Locate the cell with the specified text and output its (x, y) center coordinate. 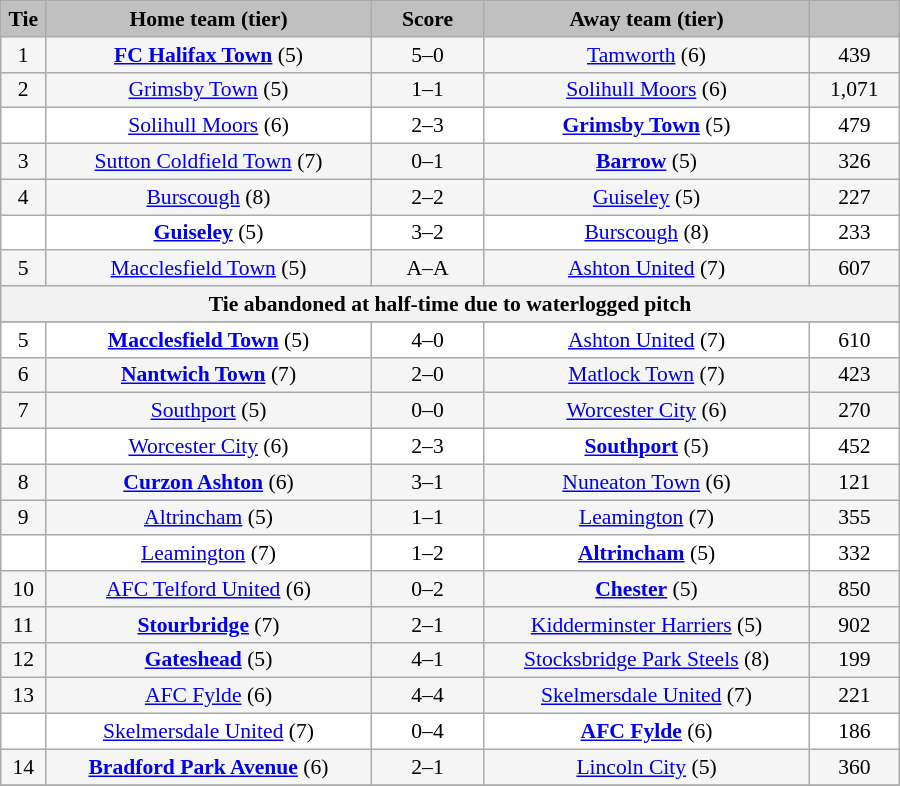
227 (854, 197)
355 (854, 518)
1–2 (427, 554)
5–0 (427, 55)
121 (854, 482)
233 (854, 233)
Stourbridge (7) (209, 625)
Home team (tier) (209, 19)
7 (24, 411)
11 (24, 625)
479 (854, 126)
9 (24, 518)
1 (24, 55)
439 (854, 55)
3 (24, 162)
2–2 (427, 197)
FC Halifax Town (5) (209, 55)
Away team (tier) (647, 19)
902 (854, 625)
Matlock Town (7) (647, 375)
0–1 (427, 162)
Tie (24, 19)
0–4 (427, 732)
14 (24, 767)
3–1 (427, 482)
360 (854, 767)
Nantwich Town (7) (209, 375)
2–0 (427, 375)
4 (24, 197)
Tie abandoned at half-time due to waterlogged pitch (450, 304)
2 (24, 90)
4–4 (427, 696)
610 (854, 340)
6 (24, 375)
Kidderminster Harriers (5) (647, 625)
Stocksbridge Park Steels (8) (647, 660)
Curzon Ashton (6) (209, 482)
0–0 (427, 411)
Score (427, 19)
0–2 (427, 589)
423 (854, 375)
452 (854, 447)
8 (24, 482)
Lincoln City (5) (647, 767)
Tamworth (6) (647, 55)
221 (854, 696)
270 (854, 411)
AFC Telford United (6) (209, 589)
Gateshead (5) (209, 660)
326 (854, 162)
607 (854, 269)
Sutton Coldfield Town (7) (209, 162)
Nuneaton Town (6) (647, 482)
Chester (5) (647, 589)
3–2 (427, 233)
1,071 (854, 90)
A–A (427, 269)
4–1 (427, 660)
186 (854, 732)
850 (854, 589)
Bradford Park Avenue (6) (209, 767)
10 (24, 589)
13 (24, 696)
4–0 (427, 340)
199 (854, 660)
12 (24, 660)
Barrow (5) (647, 162)
332 (854, 554)
